Identify which cell holds the provided text, then report its [X, Y] central coordinate. 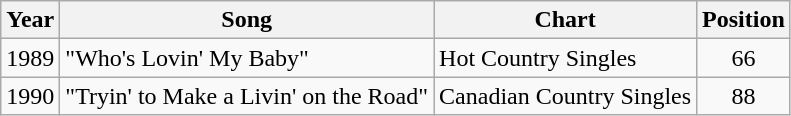
1990 [30, 96]
Year [30, 20]
1989 [30, 58]
Song [247, 20]
88 [744, 96]
"Who's Lovin' My Baby" [247, 58]
Canadian Country Singles [566, 96]
66 [744, 58]
Hot Country Singles [566, 58]
Chart [566, 20]
Position [744, 20]
"Tryin' to Make a Livin' on the Road" [247, 96]
